Identify which cell holds the provided text, then report its (X, Y) central coordinate. 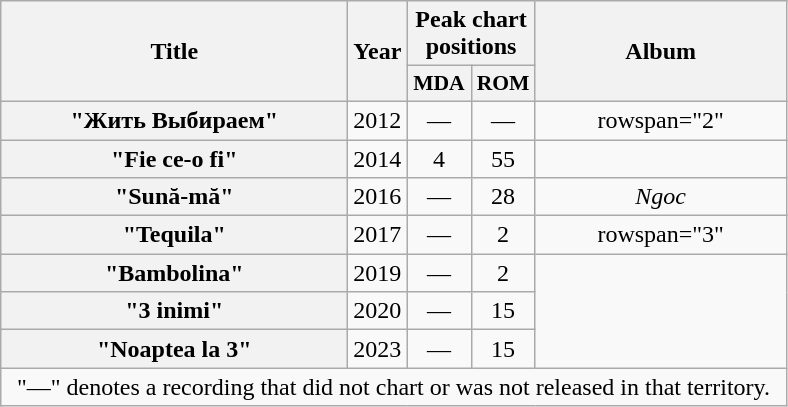
2019 (378, 273)
2017 (378, 235)
2014 (378, 159)
2016 (378, 197)
2020 (378, 311)
"3 inimi" (174, 311)
Peak chart positions (471, 34)
"Bambolina" (174, 273)
"—" denotes a recording that did not chart or was not released in that territory. (394, 387)
"Noaptea la 3" (174, 349)
"Жить Выбираем" (174, 120)
Album (660, 52)
2023 (378, 349)
"Tequila" (174, 235)
rowspan="2" (660, 120)
2012 (378, 120)
ROM (503, 84)
MDA (439, 84)
Year (378, 52)
Ngoc (660, 197)
55 (503, 159)
28 (503, 197)
"Fie ce-o fi" (174, 159)
"Sună-mă" (174, 197)
4 (439, 159)
Title (174, 52)
rowspan="3" (660, 235)
